Locate the cell with the specified text and output its (x, y) center coordinate. 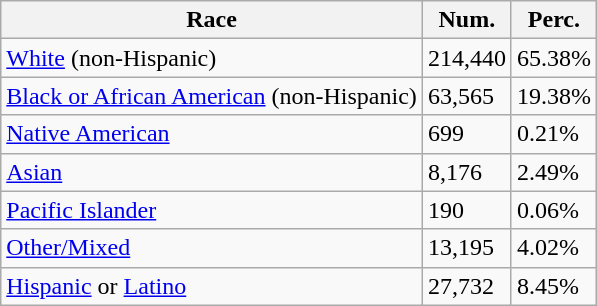
27,732 (466, 286)
Race (212, 20)
0.21% (554, 134)
Native American (212, 134)
Pacific Islander (212, 210)
8,176 (466, 172)
Num. (466, 20)
63,565 (466, 96)
699 (466, 134)
13,195 (466, 248)
2.49% (554, 172)
214,440 (466, 58)
0.06% (554, 210)
8.45% (554, 286)
White (non-Hispanic) (212, 58)
19.38% (554, 96)
Perc. (554, 20)
65.38% (554, 58)
Other/Mixed (212, 248)
Black or African American (non-Hispanic) (212, 96)
190 (466, 210)
Asian (212, 172)
Hispanic or Latino (212, 286)
4.02% (554, 248)
